Scan for the cell matching the given text and deliver its [X, Y] coordinate at center. 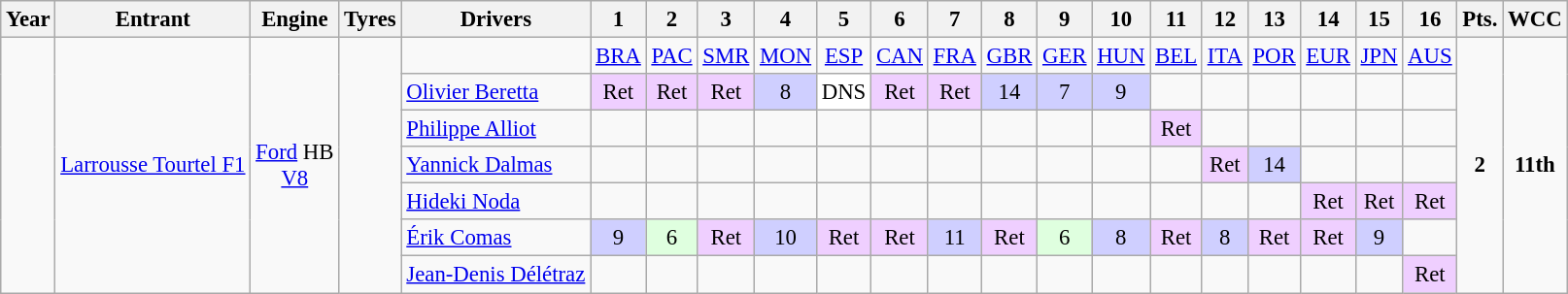
Engine [295, 19]
Philippe Alliot [495, 129]
WCC [1535, 19]
13 [1275, 19]
Jean-Denis Délétraz [495, 275]
Pts. [1481, 19]
JPN [1380, 56]
PAC [672, 56]
CAN [900, 56]
5 [843, 19]
Yannick Dalmas [495, 165]
AUS [1430, 56]
15 [1380, 19]
ITA [1224, 56]
Larrousse Tourtel F1 [153, 165]
BEL [1176, 56]
FRA [954, 56]
1 [618, 19]
Ford HBV8 [295, 165]
Entrant [153, 19]
MON [786, 56]
11th [1535, 165]
Year [28, 19]
GER [1065, 56]
Olivier Beretta [495, 92]
BRA [618, 56]
EUR [1328, 56]
Érik Comas [495, 238]
3 [727, 19]
DNS [843, 92]
16 [1430, 19]
SMR [727, 56]
Hideki Noda [495, 202]
ESP [843, 56]
POR [1275, 56]
12 [1224, 19]
HUN [1121, 56]
Tyres [370, 19]
4 [786, 19]
GBR [1008, 56]
Drivers [495, 19]
